Detect which cell encompasses the target text, then output its (X, Y) center coordinate. 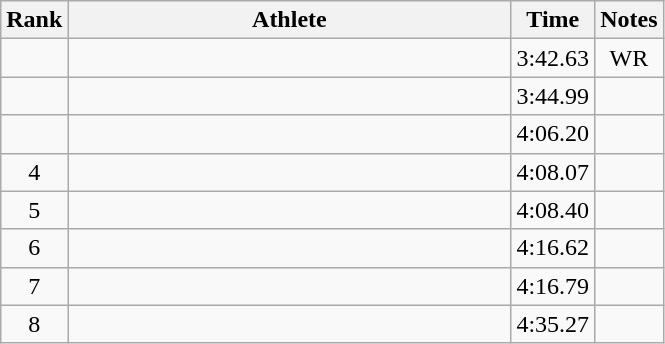
3:44.99 (553, 96)
Athlete (290, 20)
6 (34, 248)
4:35.27 (553, 324)
3:42.63 (553, 58)
4:16.62 (553, 248)
4:06.20 (553, 134)
4:08.07 (553, 172)
5 (34, 210)
WR (629, 58)
4:08.40 (553, 210)
Rank (34, 20)
7 (34, 286)
Notes (629, 20)
8 (34, 324)
4 (34, 172)
Time (553, 20)
4:16.79 (553, 286)
